Identify which cell holds the provided text, then report its [X, Y] central coordinate. 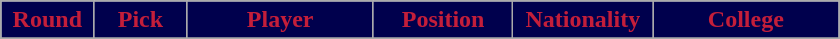
Nationality [583, 20]
College [746, 20]
Player [280, 20]
Position [443, 20]
Round [48, 20]
Pick [140, 20]
